Provide the (X, Y) coordinate of the cell's center where the given text is located.  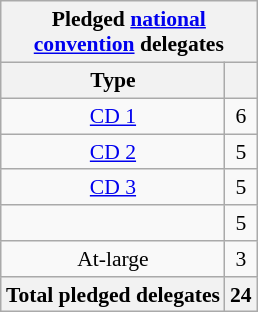
CD 3 (113, 187)
Total pledged delegates (113, 294)
CD 1 (113, 116)
3 (241, 259)
Type (113, 80)
CD 2 (113, 152)
Pledged nationalconvention delegates (129, 32)
24 (241, 294)
6 (241, 116)
At-large (113, 259)
